Scan for the cell matching the given text and deliver its (X, Y) coordinate at center. 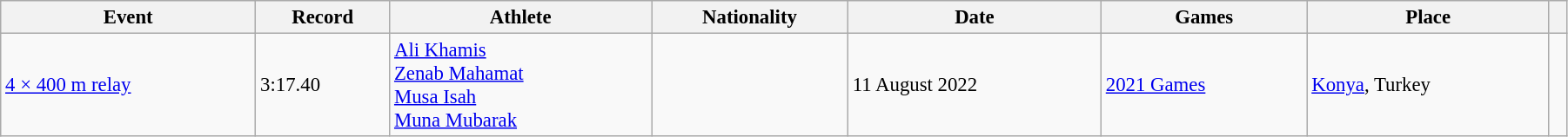
Games (1203, 17)
2021 Games (1203, 85)
Record (323, 17)
4 × 400 m relay (129, 85)
Nationality (750, 17)
Ali KhamisZenab MahamatMusa IsahMuna Mubarak (520, 85)
11 August 2022 (975, 85)
Date (975, 17)
3:17.40 (323, 85)
Athlete (520, 17)
Konya, Turkey (1428, 85)
Place (1428, 17)
Event (129, 17)
